Search for the cell housing the specified text and yield its [X, Y] center coordinate. 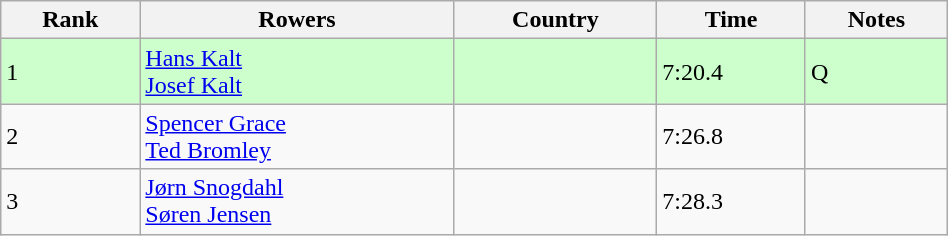
7:26.8 [732, 136]
Country [556, 20]
1 [70, 72]
Rowers [297, 20]
Time [732, 20]
3 [70, 202]
Jørn SnogdahlSøren Jensen [297, 202]
Notes [876, 20]
Q [876, 72]
Hans KaltJosef Kalt [297, 72]
7:28.3 [732, 202]
2 [70, 136]
Spencer GraceTed Bromley [297, 136]
7:20.4 [732, 72]
Rank [70, 20]
